Search for the cell housing the specified text and yield its (X, Y) center coordinate. 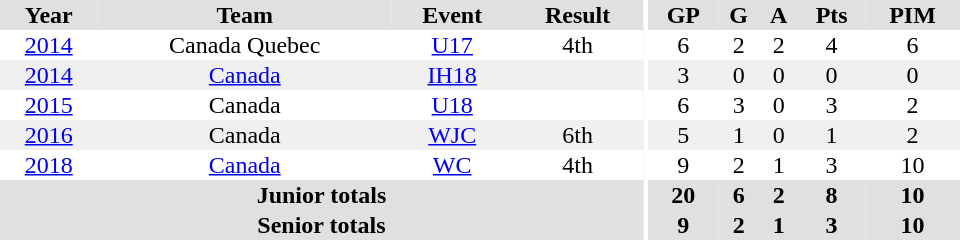
Pts (832, 15)
8 (832, 195)
WC (452, 165)
WJC (452, 135)
Result (578, 15)
PIM (912, 15)
Senior totals (322, 225)
G (738, 15)
Team (244, 15)
A (778, 15)
4 (832, 45)
U17 (452, 45)
2018 (48, 165)
Junior totals (322, 195)
IH18 (452, 75)
GP (684, 15)
Event (452, 15)
2015 (48, 105)
Year (48, 15)
20 (684, 195)
2016 (48, 135)
6th (578, 135)
5 (684, 135)
Canada Quebec (244, 45)
U18 (452, 105)
